Locate the cell with the specified text and output its (x, y) center coordinate. 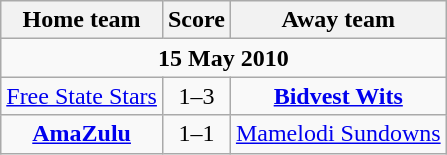
Free State Stars (82, 96)
AmaZulu (82, 134)
Bidvest Wits (338, 96)
Home team (82, 20)
Mamelodi Sundowns (338, 134)
1–3 (196, 96)
Score (196, 20)
Away team (338, 20)
15 May 2010 (224, 58)
1–1 (196, 134)
